Search for the cell housing the specified text and yield its (x, y) center coordinate. 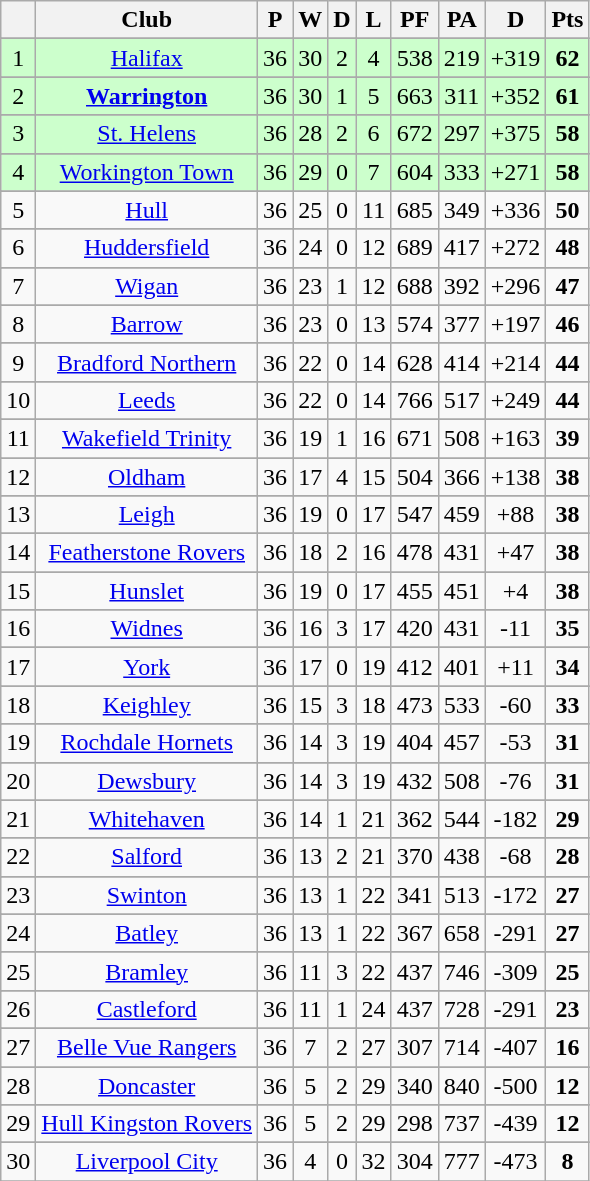
Leigh (147, 515)
+249 (516, 400)
-182 (516, 819)
367 (414, 933)
Hull Kingston Rovers (147, 1124)
Oldham (147, 477)
-309 (516, 971)
478 (414, 553)
St. Helens (147, 134)
513 (462, 895)
Workington Town (147, 172)
26 (18, 1009)
Huddersfield (147, 248)
Warrington (147, 96)
York (147, 667)
297 (462, 134)
+214 (516, 362)
32 (374, 1162)
840 (462, 1085)
33 (568, 705)
35 (568, 629)
370 (414, 857)
404 (414, 743)
Swinton (147, 895)
9 (18, 362)
604 (414, 172)
Wakefield Trinity (147, 438)
Rochdale Hornets (147, 743)
574 (414, 324)
PA (462, 20)
298 (414, 1124)
672 (414, 134)
311 (462, 96)
L (374, 20)
689 (414, 248)
366 (462, 477)
+375 (516, 134)
459 (462, 515)
414 (462, 362)
392 (462, 286)
+319 (516, 58)
+138 (516, 477)
Barrow (147, 324)
-53 (516, 743)
-439 (516, 1124)
Whitehaven (147, 819)
746 (462, 971)
455 (414, 591)
62 (568, 58)
533 (462, 705)
341 (414, 895)
Wigan (147, 286)
Featherstone Rovers (147, 553)
Bramley (147, 971)
Bradford Northern (147, 362)
377 (462, 324)
+47 (516, 553)
-68 (516, 857)
473 (414, 705)
420 (414, 629)
685 (414, 210)
Hull (147, 210)
Hunslet (147, 591)
+336 (516, 210)
333 (462, 172)
P (276, 20)
451 (462, 591)
671 (414, 438)
-60 (516, 705)
417 (462, 248)
Keighley (147, 705)
412 (414, 667)
504 (414, 477)
349 (462, 210)
688 (414, 286)
Castleford (147, 1009)
+271 (516, 172)
Belle Vue Rangers (147, 1047)
Liverpool City (147, 1162)
-76 (516, 781)
+352 (516, 96)
Doncaster (147, 1085)
20 (18, 781)
538 (414, 58)
362 (414, 819)
39 (568, 438)
219 (462, 58)
61 (568, 96)
-407 (516, 1047)
+163 (516, 438)
-172 (516, 895)
544 (462, 819)
Batley (147, 933)
+88 (516, 515)
663 (414, 96)
Halifax (147, 58)
307 (414, 1047)
304 (414, 1162)
628 (414, 362)
457 (462, 743)
+11 (516, 667)
PF (414, 20)
658 (462, 933)
-11 (516, 629)
48 (568, 248)
+4 (516, 591)
438 (462, 857)
Leeds (147, 400)
+296 (516, 286)
728 (462, 1009)
766 (414, 400)
547 (414, 515)
Club (147, 20)
34 (568, 667)
Dewsbury (147, 781)
-473 (516, 1162)
Pts (568, 20)
Salford (147, 857)
737 (462, 1124)
401 (462, 667)
777 (462, 1162)
10 (18, 400)
47 (568, 286)
714 (462, 1047)
+197 (516, 324)
+272 (516, 248)
50 (568, 210)
517 (462, 400)
W (310, 20)
-500 (516, 1085)
432 (414, 781)
340 (414, 1085)
Widnes (147, 629)
46 (568, 324)
